Detect which cell encompasses the target text, then output its (X, Y) center coordinate. 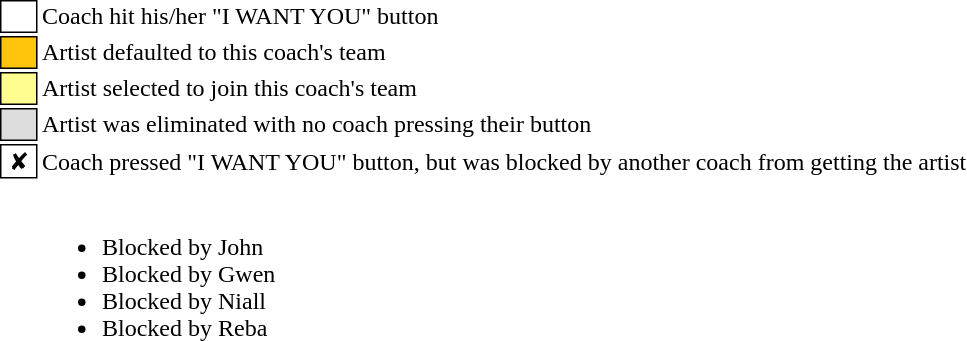
✘ (19, 161)
Artist defaulted to this coach's team (504, 52)
Coach pressed "I WANT YOU" button, but was blocked by another coach from getting the artist (504, 161)
Artist selected to join this coach's team (504, 88)
Coach hit his/her "I WANT YOU" button (504, 16)
Artist was eliminated with no coach pressing their button (504, 124)
